Provide the [X, Y] coordinate of the cell's center where the given text is located.  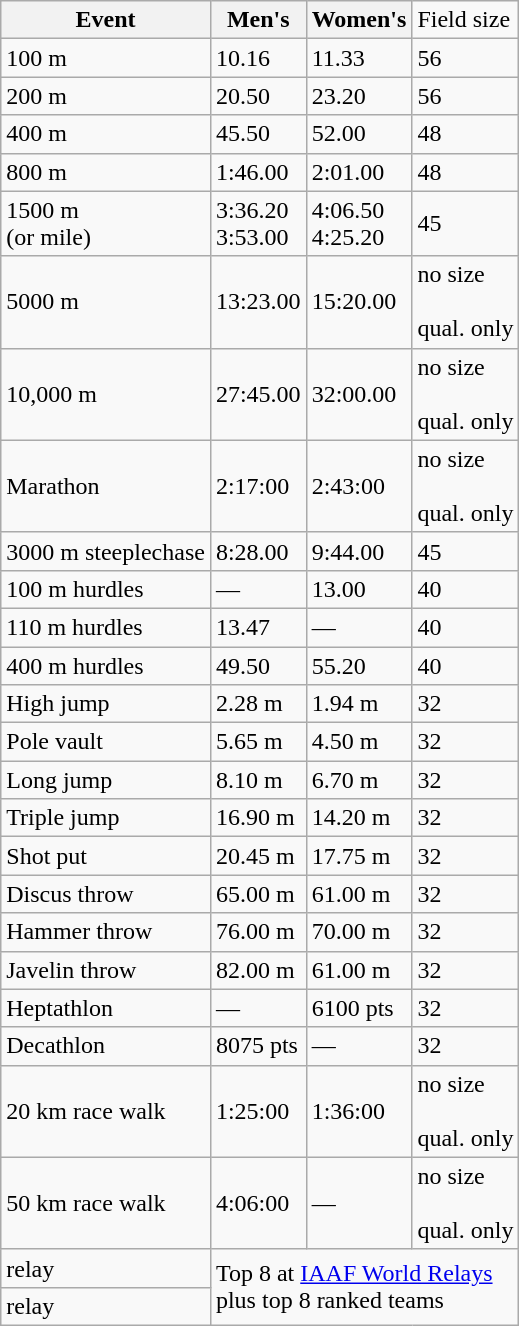
800 m [106, 172]
Men's [258, 20]
1.94 m [359, 704]
14.20 m [359, 818]
11.33 [359, 58]
8.10 m [258, 780]
100 m [106, 58]
2.28 m [258, 704]
10.16 [258, 58]
49.50 [258, 665]
Event [106, 20]
20.45 m [258, 856]
5000 m [106, 302]
10,000 m [106, 394]
6.70 m [359, 780]
13:23.00 [258, 302]
82.00 m [258, 970]
110 m hurdles [106, 627]
65.00 m [258, 894]
6100 pts [359, 1008]
32:00.00 [359, 394]
Field size [466, 20]
4:06:00 [258, 1203]
3000 m steeplechase [106, 551]
Decathlon [106, 1046]
High jump [106, 704]
20 km race walk [106, 1111]
23.20 [359, 96]
Women's [359, 20]
52.00 [359, 134]
1:25:00 [258, 1111]
16.90 m [258, 818]
2:17:00 [258, 486]
2:43:00 [359, 486]
Hammer throw [106, 932]
2:01.00 [359, 172]
9:44.00 [359, 551]
8075 pts [258, 1046]
13.47 [258, 627]
15:20.00 [359, 302]
Discus throw [106, 894]
Shot put [106, 856]
4:06.504:25.20 [359, 224]
Heptathlon [106, 1008]
Long jump [106, 780]
3:36.203:53.00 [258, 224]
5.65 m [258, 742]
17.75 m [359, 856]
76.00 m [258, 932]
20.50 [258, 96]
400 m [106, 134]
4.50 m [359, 742]
13.00 [359, 589]
Javelin throw [106, 970]
Marathon [106, 486]
Triple jump [106, 818]
27:45.00 [258, 394]
200 m [106, 96]
400 m hurdles [106, 665]
55.20 [359, 665]
1500 m(or mile) [106, 224]
100 m hurdles [106, 589]
1:46.00 [258, 172]
Top 8 at IAAF World Relays plus top 8 ranked teams [364, 1287]
45.50 [258, 134]
Pole vault [106, 742]
50 km race walk [106, 1203]
1:36:00 [359, 1111]
8:28.00 [258, 551]
70.00 m [359, 932]
